Return (X, Y) of the center of cell containing provided text 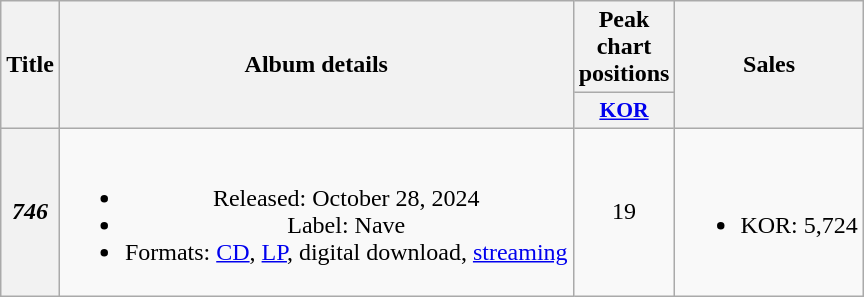
19 (624, 212)
Released: October 28, 2024Label: NaveFormats: CD, LP, digital download, streaming (316, 212)
KOR (624, 111)
Sales (769, 65)
KOR: 5,724 (769, 212)
Album details (316, 65)
Peak chart positions (624, 47)
Title (30, 65)
746 (30, 212)
